Locate the cell with the specified text and output its (x, y) center coordinate. 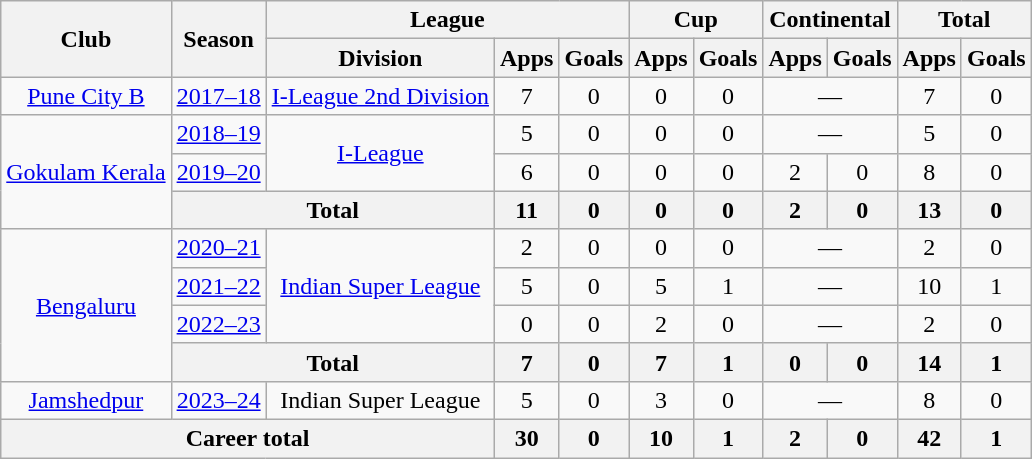
2022–23 (218, 324)
Career total (248, 438)
2023–24 (218, 400)
Bengaluru (86, 305)
2020–21 (218, 248)
14 (929, 362)
Pune City B (86, 96)
3 (661, 400)
Season (218, 39)
Jamshedpur (86, 400)
Continental (830, 20)
11 (527, 210)
2019–20 (218, 172)
Division (380, 58)
I-League 2nd Division (380, 96)
13 (929, 210)
I-League (380, 153)
42 (929, 438)
2021–22 (218, 286)
League (448, 20)
Cup (696, 20)
6 (527, 172)
2018–19 (218, 134)
Club (86, 39)
30 (527, 438)
Gokulam Kerala (86, 172)
2017–18 (218, 96)
